Scan for the cell matching the given text and deliver its (x, y) coordinate at center. 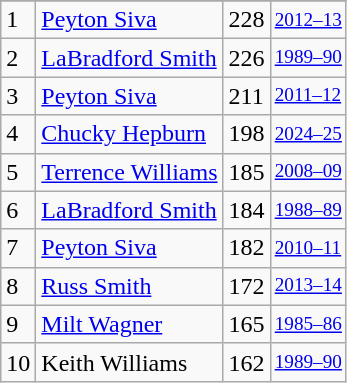
2013–14 (308, 286)
1 (18, 20)
Milt Wagner (130, 324)
172 (246, 286)
165 (246, 324)
162 (246, 362)
7 (18, 248)
2010–11 (308, 248)
211 (246, 96)
1985–86 (308, 324)
2024–25 (308, 134)
2008–09 (308, 172)
2012–13 (308, 20)
226 (246, 58)
198 (246, 134)
5 (18, 172)
2011–12 (308, 96)
3 (18, 96)
185 (246, 172)
Terrence Williams (130, 172)
Russ Smith (130, 286)
182 (246, 248)
4 (18, 134)
2 (18, 58)
1988–89 (308, 210)
10 (18, 362)
9 (18, 324)
228 (246, 20)
Keith Williams (130, 362)
Chucky Hepburn (130, 134)
6 (18, 210)
8 (18, 286)
184 (246, 210)
